Find where the given text appears and provide that cell's center as (X, Y) coordinate. 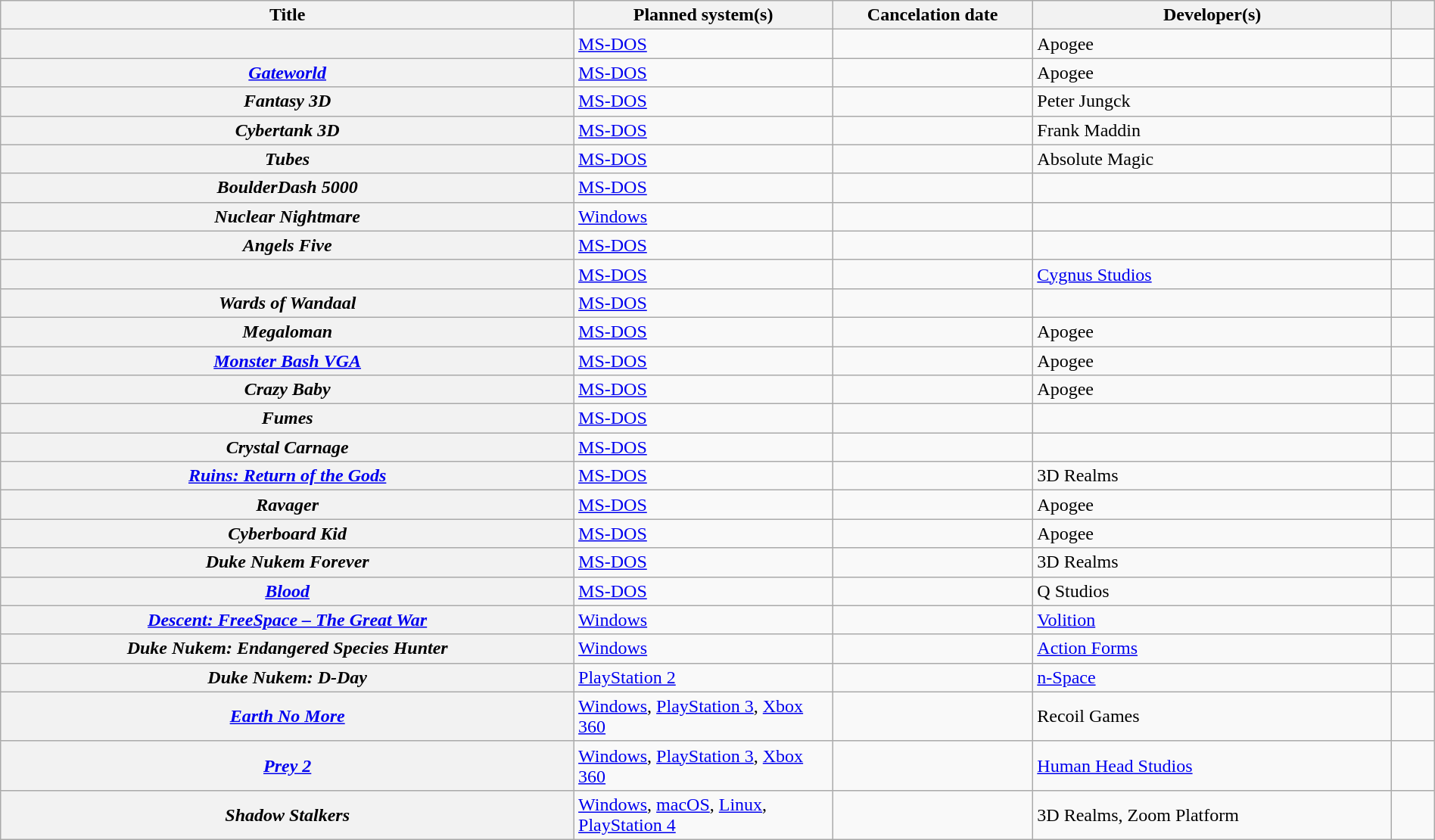
Crystal Carnage (288, 447)
Cyberboard Kid (288, 534)
Nuclear Nightmare (288, 216)
Absolute Magic (1212, 159)
Duke Nukem Forever (288, 562)
Peter Jungck (1212, 101)
Angels Five (288, 245)
Ravager (288, 505)
Cygnus Studios (1212, 274)
Monster Bash VGA (288, 361)
BoulderDash 5000 (288, 188)
Duke Nukem: Endangered Species Hunter (288, 649)
Cancelation date (932, 15)
Earth No More (288, 716)
Volition (1212, 620)
Shadow Stalkers (288, 814)
Crazy Baby (288, 390)
Blood (288, 591)
n-Space (1212, 677)
PlayStation 2 (704, 677)
Fumes (288, 418)
Human Head Studios (1212, 766)
Action Forms (1212, 649)
Prey 2 (288, 766)
Wards of Wandaal (288, 303)
Duke Nukem: D-Day (288, 677)
Ruins: Return of the Gods (288, 476)
Q Studios (1212, 591)
Cybertank 3D (288, 130)
Gateworld (288, 73)
Windows, macOS, Linux, PlayStation 4 (704, 814)
Fantasy 3D (288, 101)
Planned system(s) (704, 15)
3D Realms, Zoom Platform (1212, 814)
Frank Maddin (1212, 130)
Recoil Games (1212, 716)
Developer(s) (1212, 15)
Descent: FreeSpace – The Great War (288, 620)
Tubes (288, 159)
Megaloman (288, 331)
Title (288, 15)
